Identify which cell holds the provided text, then report its [x, y] central coordinate. 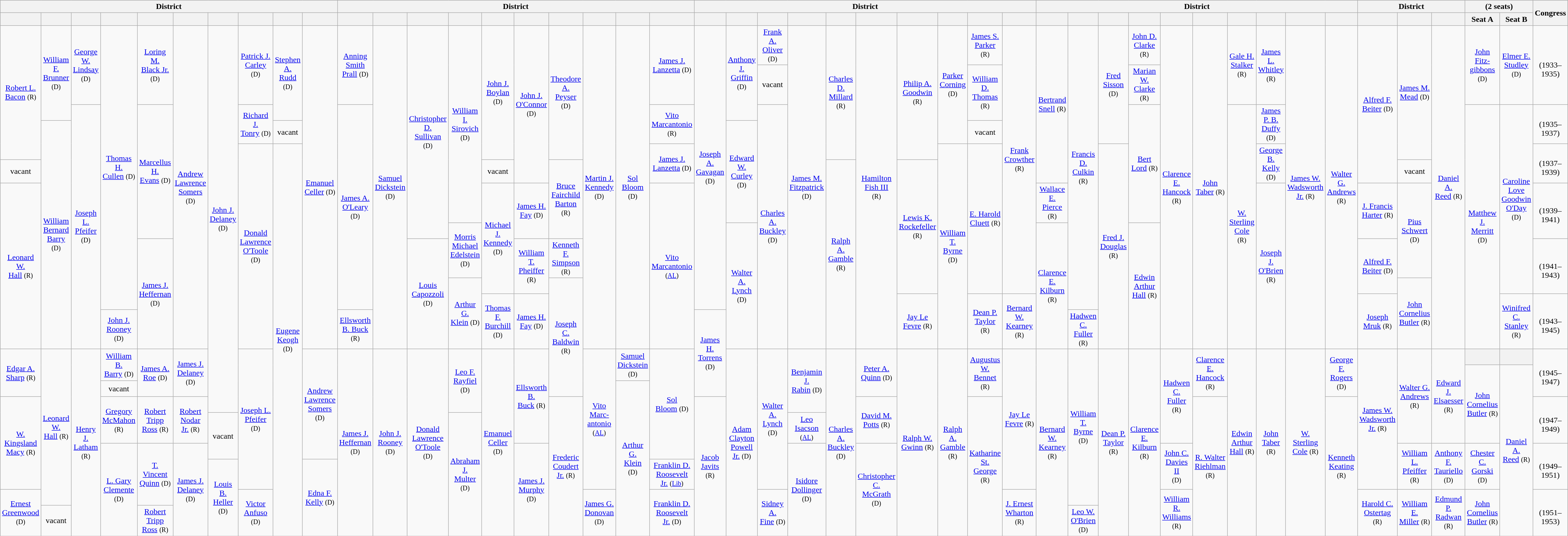
Ralph W.Gwinn (R) [917, 442]
Walter A.Lynch (D) [772, 419]
ChristopherD.Sullivan(D) [428, 132]
Michael J.Kennedy(D) [498, 238]
Harold C.Ostertag(R) [1378, 512]
Joseph J.O'Brien (R) [1271, 266]
HadwenC.Fuller (R) [1176, 396]
Elmer E.Studley(D) [1516, 65]
Francis D.Culkin (R) [1083, 168]
R. WalterRiehlman(R) [1210, 466]
Congress [1550, 13]
William B.Barry (D) [119, 365]
EugeneKeogh(D) [287, 340]
AdamClaytonPowellJr. (D) [742, 442]
Fred J.Douglas(R) [1114, 246]
Frank A.Oliver (D) [772, 45]
VitoMarcantonio(AL) [672, 266]
BertrandSnell (R) [1052, 104]
Edward J.Elsaesser(R) [1448, 396]
CharlesA.Buckley(D) [841, 442]
Edgar A.Sharp (R) [21, 373]
FrankCrowther(R) [1019, 160]
AnningSmithPrall (D) [355, 65]
David M.Potts (R) [876, 420]
William T.Pheiffer(R) [531, 266]
Leo W.O'Brien (D) [1083, 520]
CharlesD.Millard(R) [841, 93]
George F.Rogers(D) [1341, 373]
MarcellusH.Evans (D) [155, 171]
BenjaminJ.Rabin (D) [807, 381]
Arthur G.Klein(D) [633, 458]
Louis B.Heller(D) [223, 497]
James L.Whitley (R) [1271, 65]
James M.Mead (D) [1415, 93]
Dean P.Taylor (R) [985, 321]
(1941–1943) [1550, 266]
(1951–1953) [1550, 512]
L. GaryClemente (D) [119, 489]
EdwardW.Curley(D) [742, 171]
Bernard W.Kearney (R) [1019, 321]
Peter A.Quinn (D) [876, 373]
JamesH.Torrens(D) [710, 353]
GregoryMcMahon(R) [119, 420]
ErnestGreenwood(D) [21, 512]
Joseph L.Pfeifer(D) [256, 419]
Loring M.Black Jr.(D) [155, 65]
(1943–1945) [1550, 321]
Thomas H.Cullen (D) [119, 168]
John J.Rooney (D) [119, 329]
Lewis K.Rockefeller(R) [917, 226]
EllsworthB. Buck (R) [355, 329]
(1947–1949) [1550, 420]
Edna F.Kelly (D) [320, 497]
JacobJavits (R) [710, 466]
James J.Murphy(D) [531, 489]
MorrisMichaelEdelstein (D) [465, 250]
James G.Donovan(D) [600, 512]
Thomas F.Burchill(D) [498, 321]
StephenA. Rudd(D) [287, 73]
Patrick J.Carley(D) [256, 65]
J. ErnestWharton(R) [1019, 512]
Henry J.Latham(R) [86, 442]
Philip A.Goodwin(R) [917, 93]
Edmund P.Radwan (R) [1448, 512]
James M.Fitzpatrick(D) [807, 187]
WilliamT.Byrne(D) [953, 246]
LouisCapozzoli(D) [428, 294]
William I.Sirovich(D) [465, 124]
AugustusW.Bennet (R) [985, 373]
JosephMruk (R) [1378, 321]
(2 seats) [1499, 7]
FredericCoudertJr. (R) [566, 466]
Dean P.Taylor(R) [1114, 442]
James S.Parker (R) [985, 45]
E. HaroldCluett (R) [985, 219]
William D.Thomas (R) [985, 93]
KatharineSt.George(R) [985, 466]
SidneyA.Fine (D) [772, 512]
Anthony F.Tauriello (D) [1448, 466]
VitoMarc-antonio(AL) [600, 419]
William E.Miller (R) [1415, 512]
J. FrancisHarter (R) [1378, 211]
Kenneth F.Simpson (R) [566, 258]
Hadwen C.Fuller (R) [1083, 329]
(1937–1939) [1550, 164]
BruceFairchildBarton (R) [566, 199]
William R.Williams(R) [1176, 512]
ClarenceE.Hancock(R) [1176, 187]
John C.Davies II(D) [1176, 466]
Matthew J.Merritt (D) [1482, 226]
TheodoreA.Peyser(D) [566, 93]
T. VincentQuinn (D) [155, 474]
George B.Kelly (D) [1271, 164]
SamuelDickstein (D) [633, 365]
Seat A [1482, 19]
John J.Rooney(D) [390, 442]
(1945–1947) [1550, 373]
John J.O'Connor(D) [531, 104]
BernardW.Kearney(R) [1052, 442]
WalterA.Lynch(D) [742, 286]
GeorgeW.Lindsay(D) [86, 65]
RobertNodarJr. (R) [190, 420]
Joseph C.Baldwin (R) [566, 337]
Richard J.Tonry (D) [256, 124]
JosephL.Pfeifer(D) [86, 226]
Arthur G.Klein (D) [465, 313]
ChristopherC.McGrath(D) [876, 489]
CarolineLoveGoodwinO'Day (D) [1516, 199]
Clarence E.Hancock(R) [1210, 373]
James A.O'Leary(D) [355, 207]
John J.Delaney(D) [223, 219]
PiusSchwert(D) [1415, 230]
Franklin D.Roosevelt Jr. (D) [672, 512]
WilliamBernardBarry (D) [56, 234]
James P. B.Duffy (D) [1271, 124]
HamiltonFish III(R) [876, 187]
BertLord (R) [1144, 164]
Leo F.Rayfiel (D) [465, 381]
Seat B [1516, 19]
JosephA.Gavagan(D) [710, 168]
VitoMarcantonio (R) [672, 124]
Winifred C.Stanley (R) [1516, 321]
IsidoreDollinger(D) [807, 489]
ParkerCorning(D) [953, 85]
Robert L.Bacon (R) [21, 93]
Chester C.Gorski (D) [1482, 466]
(1939–1941) [1550, 211]
Franklin D.Roosevelt Jr. (Lib) [672, 474]
Charles A.Buckley(D) [772, 226]
EllsworthB.Buck (R) [531, 396]
W.KingslandMacy (R) [21, 443]
William L.Pfeiffer (R) [1415, 466]
(1949–1951) [1550, 466]
WilliamF.Brunner(D) [56, 73]
SamuelDickstein(D) [390, 187]
AnthonyJ.Griffin(D) [742, 73]
Gale H.Stalker(R) [1242, 65]
KennethKeating(R) [1341, 466]
(1933–1935) [1550, 65]
FredSisson(D) [1114, 85]
Marian W.Clarke (R) [1144, 85]
John J.Boylan(D) [498, 93]
VictorAnfuso(D) [256, 512]
John D.Clarke (R) [1144, 45]
LeoIsacson (AL) [807, 428]
Wallace E.Pierce (R) [1052, 203]
William T.Byrne (D) [1083, 427]
James A.Roe (D) [155, 373]
(1935–1937) [1550, 124]
Abraham J.Multer (D) [465, 474]
Martin J.Kennedy(D) [600, 187]
JohnFitz-gibbons(D) [1482, 65]
